Find where the given text appears and provide that cell's center as [x, y] coordinate. 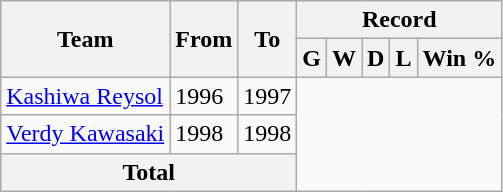
1996 [204, 96]
Win % [460, 58]
W [344, 58]
1997 [268, 96]
From [204, 39]
To [268, 39]
Record [400, 20]
Total [149, 172]
Kashiwa Reysol [86, 96]
G [312, 58]
L [404, 58]
D [376, 58]
Team [86, 39]
Verdy Kawasaki [86, 134]
